Scan for the cell matching the given text and deliver its (x, y) coordinate at center. 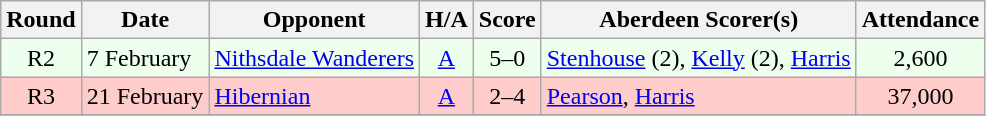
2–4 (507, 96)
Score (507, 20)
7 February (145, 58)
Aberdeen Scorer(s) (698, 20)
37,000 (920, 96)
Date (145, 20)
21 February (145, 96)
Pearson, Harris (698, 96)
Hibernian (314, 96)
Opponent (314, 20)
R3 (41, 96)
5–0 (507, 58)
Nithsdale Wanderers (314, 58)
R2 (41, 58)
H/A (447, 20)
Stenhouse (2), Kelly (2), Harris (698, 58)
Attendance (920, 20)
2,600 (920, 58)
Round (41, 20)
